From the cell containing the given text, extract its center point as [X, Y] coordinate. 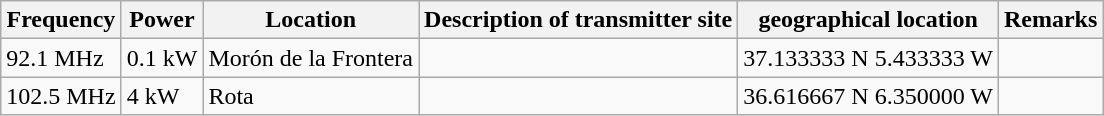
37.133333 N 5.433333 W [868, 58]
Rota [311, 96]
Location [311, 20]
102.5 MHz [61, 96]
4 kW [162, 96]
Morón de la Frontera [311, 58]
Remarks [1050, 20]
0.1 kW [162, 58]
Power [162, 20]
Description of transmitter site [578, 20]
geographical location [868, 20]
92.1 MHz [61, 58]
36.616667 N 6.350000 W [868, 96]
Frequency [61, 20]
